Provide the [x, y] coordinate of the cell's center where the given text is located.  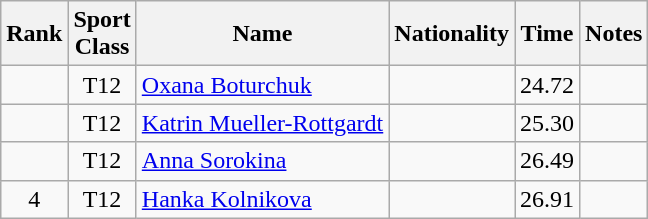
Time [548, 34]
Name [262, 34]
SportClass [102, 34]
Katrin Mueller-Rottgardt [262, 123]
Rank [34, 34]
4 [34, 199]
Oxana Boturchuk [262, 85]
25.30 [548, 123]
26.91 [548, 199]
Hanka Kolnikova [262, 199]
26.49 [548, 161]
Nationality [452, 34]
Anna Sorokina [262, 161]
Notes [614, 34]
24.72 [548, 85]
